Determine the [x, y] coordinate at the center of the cell enclosing the given text.  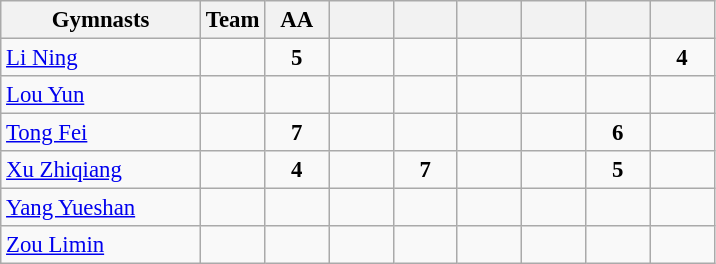
Li Ning [101, 58]
Yang Yueshan [101, 208]
Team [232, 20]
Xu Zhiqiang [101, 170]
Lou Yun [101, 95]
Zou Limin [101, 245]
Tong Fei [101, 133]
6 [618, 133]
Gymnasts [101, 20]
AA [297, 20]
